Identify which cell holds the provided text, then report its (x, y) central coordinate. 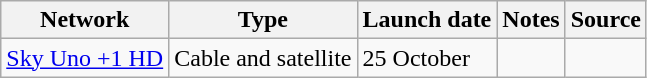
Notes (531, 20)
Launch date (427, 20)
Sky Uno +1 HD (85, 58)
Source (606, 20)
Cable and satellite (263, 58)
25 October (427, 58)
Network (85, 20)
Type (263, 20)
